Capture the cell that displays the provided text and extract its [x, y] central coordinate. 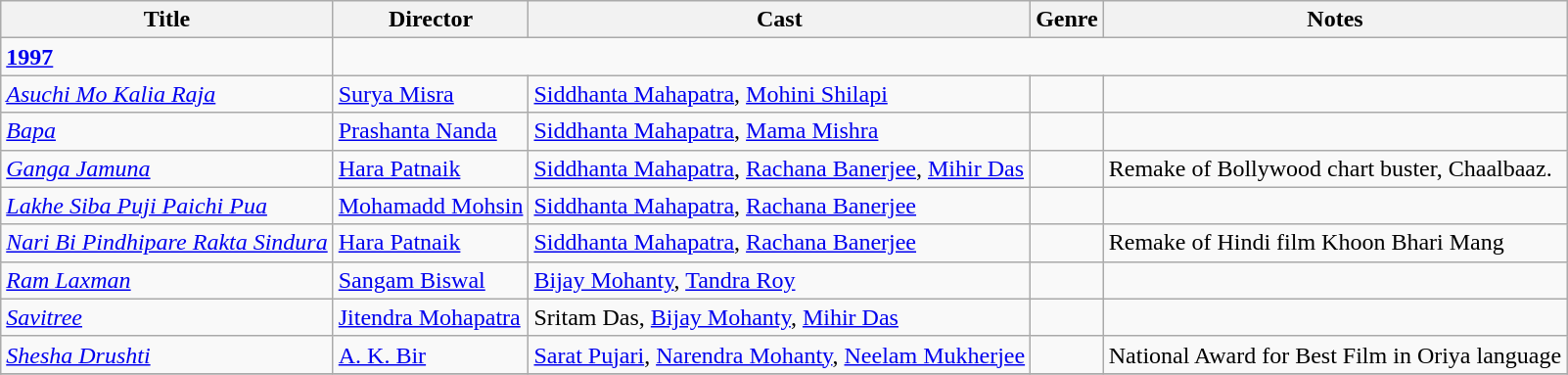
Ganga Jamuna [166, 168]
Sarat Pujari, Narendra Mohanty, Neelam Mukherjee [779, 354]
Nari Bi Pindhipare Rakta Sindura [166, 243]
Director [431, 20]
Title [166, 20]
Siddhanta Mahapatra, Mohini Shilapi [779, 94]
Surya Misra [431, 94]
1997 [166, 57]
Lakhe Siba Puji Paichi Pua [166, 206]
Remake of Bollywood chart buster, Chaalbaaz. [1335, 168]
Remake of Hindi film Khoon Bhari Mang [1335, 243]
Notes [1335, 20]
Siddhanta Mahapatra, Mama Mishra [779, 131]
Mohamadd Mohsin [431, 206]
Asuchi Mo Kalia Raja [166, 94]
A. K. Bir [431, 354]
Sritam Das, Bijay Mohanty, Mihir Das [779, 317]
Ram Laxman [166, 280]
Cast [779, 20]
Jitendra Mohapatra [431, 317]
Savitree [166, 317]
Sangam Biswal [431, 280]
Prashanta Nanda [431, 131]
Siddhanta Mahapatra, Rachana Banerjee, Mihir Das [779, 168]
Bapa [166, 131]
Bijay Mohanty, Tandra Roy [779, 280]
Shesha Drushti [166, 354]
Genre [1067, 20]
National Award for Best Film in Oriya language [1335, 354]
